Pinpoint the cell where the given text exists, returning its (X, Y) midpoint coordinate. 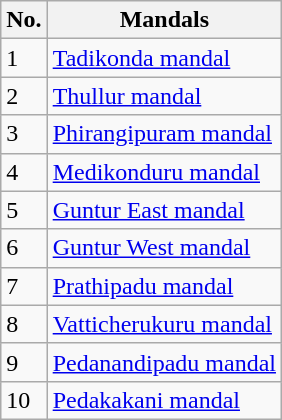
Pedakakani mandal (164, 400)
Vatticherukuru mandal (164, 324)
Phirangipuram mandal (164, 134)
Mandals (164, 20)
Thullur mandal (164, 96)
9 (24, 362)
No. (24, 20)
6 (24, 248)
5 (24, 210)
4 (24, 172)
Prathipadu mandal (164, 286)
10 (24, 400)
Guntur West mandal (164, 248)
2 (24, 96)
1 (24, 58)
Guntur East mandal (164, 210)
Medikonduru mandal (164, 172)
Tadikonda mandal (164, 58)
Pedanandipadu mandal (164, 362)
8 (24, 324)
7 (24, 286)
3 (24, 134)
